Provide the (X, Y) coordinate of the cell's center where the given text is located.  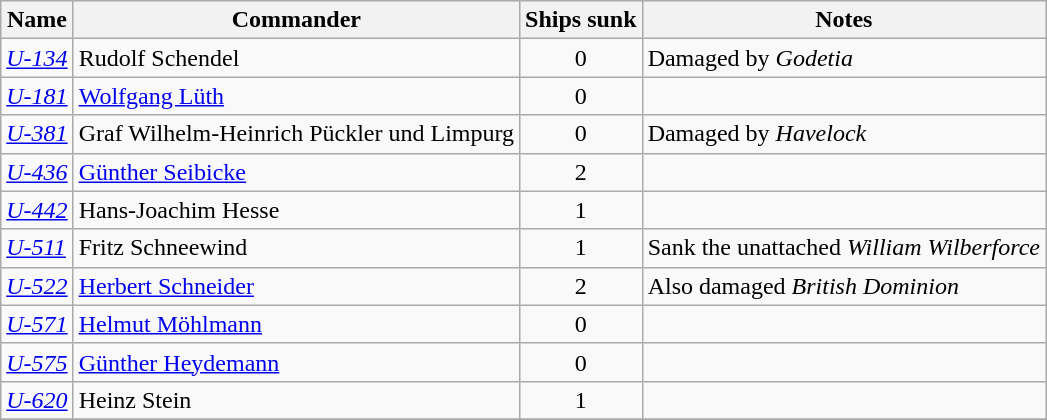
U-575 (37, 362)
U-134 (37, 58)
Damaged by Havelock (844, 134)
Graf Wilhelm-Heinrich Pückler und Limpurg (296, 134)
Name (37, 20)
U-381 (37, 134)
Rudolf Schendel (296, 58)
Herbert Schneider (296, 286)
U-442 (37, 210)
U-511 (37, 248)
U-522 (37, 286)
Notes (844, 20)
Commander (296, 20)
Helmut Möhlmann (296, 324)
Fritz Schneewind (296, 248)
Heinz Stein (296, 400)
Also damaged British Dominion (844, 286)
U-436 (37, 172)
Wolfgang Lüth (296, 96)
U-620 (37, 400)
Günther Heydemann (296, 362)
Ships sunk (582, 20)
Sank the unattached William Wilberforce (844, 248)
U-571 (37, 324)
Damaged by Godetia (844, 58)
Günther Seibicke (296, 172)
U-181 (37, 96)
Hans-Joachim Hesse (296, 210)
